Output the [x, y] coordinate of the center of the cell containing the given text.  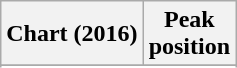
Peakposition [189, 34]
Chart (2016) [72, 34]
